From the cell containing the given text, extract its center point as [x, y] coordinate. 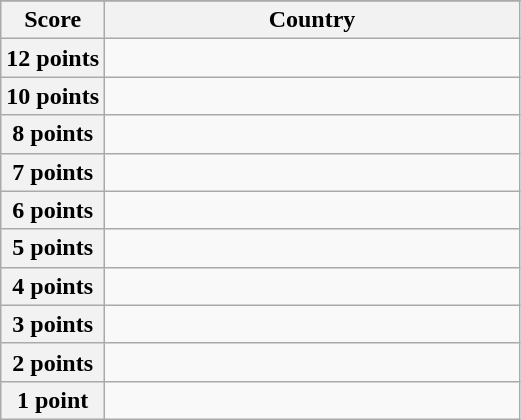
7 points [53, 172]
Score [53, 20]
10 points [53, 96]
8 points [53, 134]
Country [312, 20]
4 points [53, 286]
3 points [53, 324]
6 points [53, 210]
1 point [53, 400]
5 points [53, 248]
2 points [53, 362]
12 points [53, 58]
